Detect which cell encompasses the target text, then output its (x, y) center coordinate. 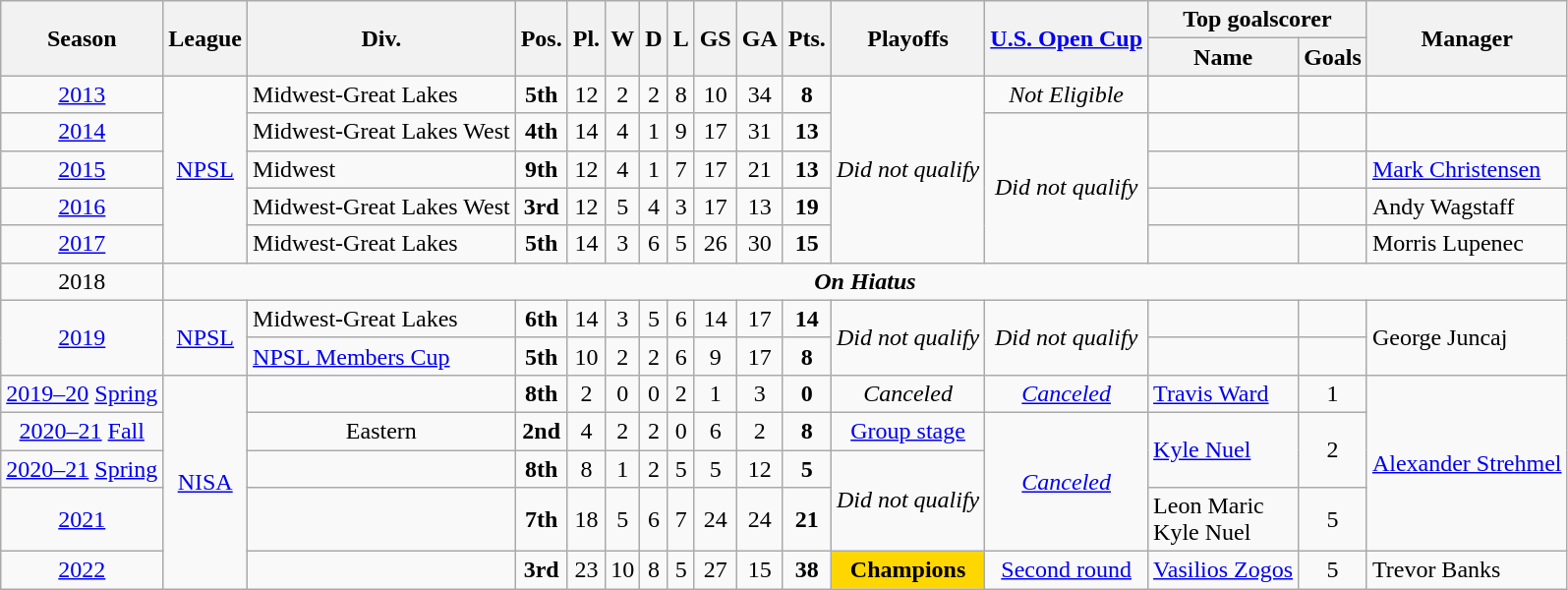
2015 (83, 169)
Champions (907, 570)
27 (716, 570)
2022 (83, 570)
Group stage (907, 431)
6th (541, 319)
D (654, 38)
2nd (541, 431)
Alexander Strehmel (1467, 462)
19 (806, 206)
GS (716, 38)
Midwest (381, 169)
2013 (83, 94)
Vasilios Zogos (1223, 570)
Morris Lupenec (1467, 244)
Leon Maric Kyle Nuel (1223, 519)
Eastern (381, 431)
2020–21 Fall (83, 431)
Pos. (541, 38)
Second round (1067, 570)
NPSL Members Cup (381, 356)
L (680, 38)
7th (541, 519)
2019–20 Spring (83, 393)
2019 (83, 337)
Pl. (586, 38)
2016 (83, 206)
Pts. (806, 38)
George Juncaj (1467, 337)
2014 (83, 132)
Not Eligible (1067, 94)
Kyle Nuel (1223, 449)
2017 (83, 244)
Andy Wagstaff (1467, 206)
38 (806, 570)
NISA (205, 482)
Top goalscorer (1258, 20)
26 (716, 244)
2021 (83, 519)
9th (541, 169)
GA (759, 38)
23 (586, 570)
Name (1223, 57)
On Hiatus (865, 281)
2018 (83, 281)
League (205, 38)
31 (759, 132)
Goals (1333, 57)
W (623, 38)
34 (759, 94)
Travis Ward (1223, 393)
2020–21 Spring (83, 469)
U.S. Open Cup (1067, 38)
Manager (1467, 38)
18 (586, 519)
Season (83, 38)
Mark Christensen (1467, 169)
Trevor Banks (1467, 570)
30 (759, 244)
Playoffs (907, 38)
4th (541, 132)
Div. (381, 38)
